Locate the cell with the specified text and output its (x, y) center coordinate. 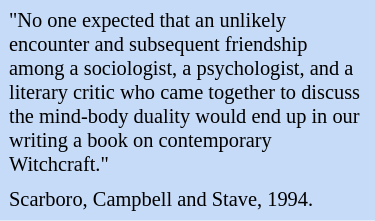
Scarboro, Campbell and Stave, 1994. (188, 200)
